Find where the given text appears and provide that cell's center as [x, y] coordinate. 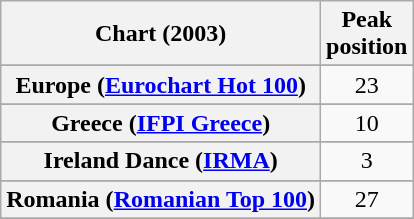
Ireland Dance (IRMA) [161, 161]
23 [367, 85]
Peakposition [367, 34]
Europe (Eurochart Hot 100) [161, 85]
Romania (Romanian Top 100) [161, 199]
10 [367, 123]
3 [367, 161]
27 [367, 199]
Greece (IFPI Greece) [161, 123]
Chart (2003) [161, 34]
